Provide the (x, y) coordinate of the cell's center where the given text is located.  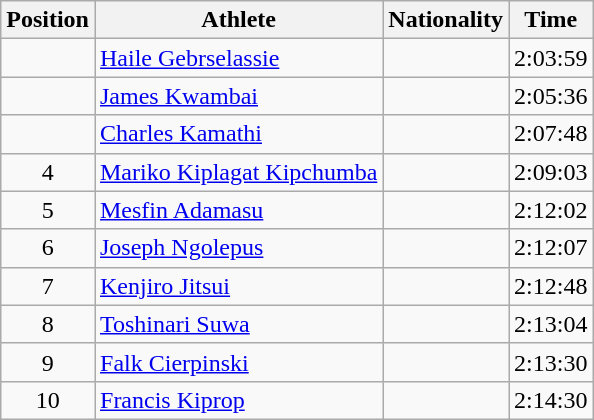
Athlete (238, 20)
9 (48, 362)
2:09:03 (551, 172)
6 (48, 248)
2:05:36 (551, 96)
2:12:02 (551, 210)
2:13:30 (551, 362)
Kenjiro Jitsui (238, 286)
7 (48, 286)
2:12:48 (551, 286)
8 (48, 324)
2:12:07 (551, 248)
Francis Kiprop (238, 400)
Falk Cierpinski (238, 362)
Mesfin Adamasu (238, 210)
Charles Kamathi (238, 134)
2:13:04 (551, 324)
James Kwambai (238, 96)
Nationality (446, 20)
2:03:59 (551, 58)
10 (48, 400)
Time (551, 20)
2:07:48 (551, 134)
5 (48, 210)
Haile Gebrselassie (238, 58)
4 (48, 172)
2:14:30 (551, 400)
Position (48, 20)
Toshinari Suwa (238, 324)
Mariko Kiplagat Kipchumba (238, 172)
Joseph Ngolepus (238, 248)
